Scan for the cell matching the given text and deliver its (x, y) coordinate at center. 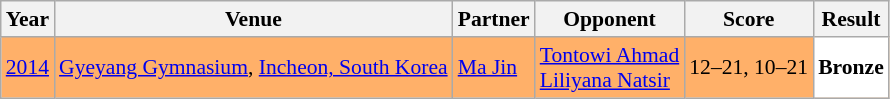
12–21, 10–21 (748, 68)
Ma Jin (494, 68)
Bronze (851, 68)
Year (28, 19)
Partner (494, 19)
Score (748, 19)
Result (851, 19)
Tontowi Ahmad Liliyana Natsir (610, 68)
Opponent (610, 19)
Gyeyang Gymnasium, Incheon, South Korea (254, 68)
2014 (28, 68)
Venue (254, 19)
